Detect which cell encompasses the target text, then output its (x, y) center coordinate. 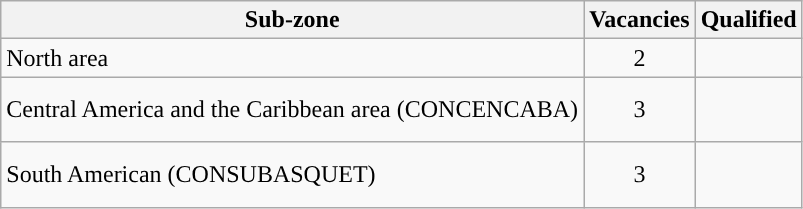
Vacancies (640, 20)
2 (640, 58)
Sub-zone (292, 20)
Central America and the Caribbean area (CONCENCABA) (292, 110)
Qualified (748, 20)
South American (CONSUBASQUET) (292, 174)
North area (292, 58)
